Return the [x, y] coordinate for the center point of the cell that contains the specified text.  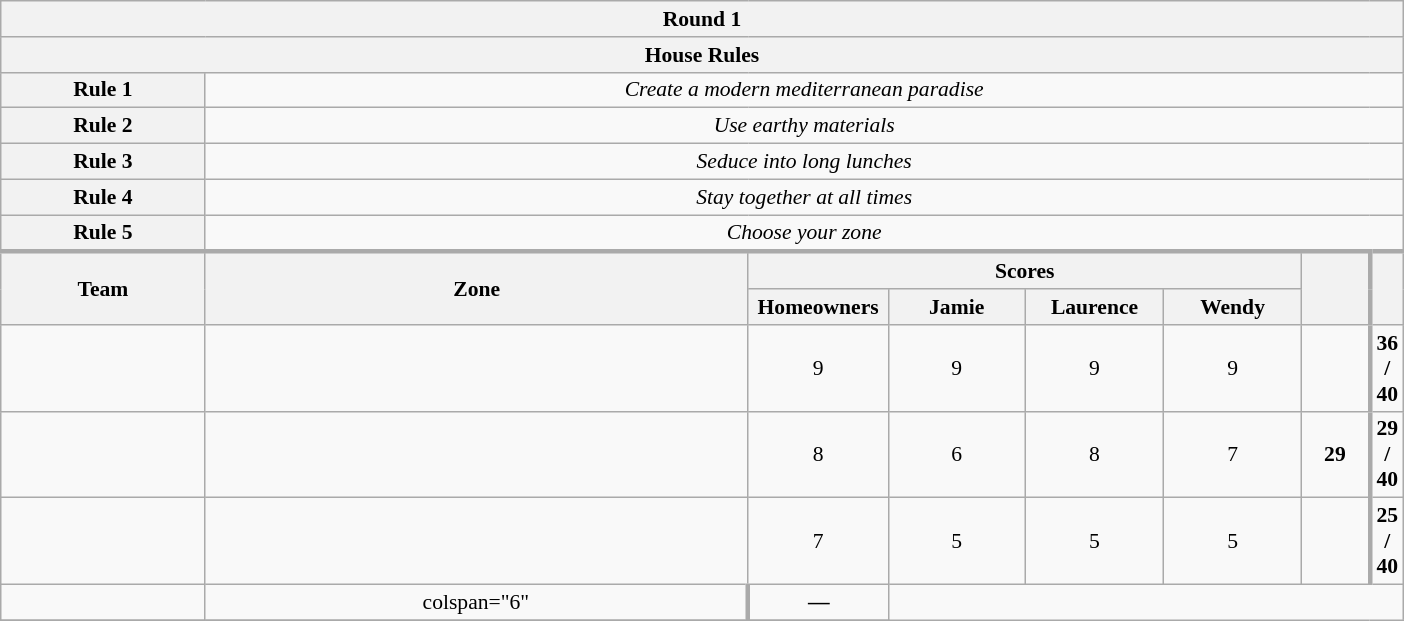
Zone [476, 288]
Round 1 [702, 19]
Laurence [1094, 307]
Choose your zone [804, 234]
Jamie [956, 307]
29 [1336, 454]
36 / 40 [1386, 368]
29 / 40 [1386, 454]
Rule 1 [103, 90]
Rule 4 [103, 197]
Create a modern mediterranean paradise [804, 90]
Seduce into long lunches [804, 162]
Rule 3 [103, 162]
Stay together at all times [804, 197]
House Rules [702, 55]
— [818, 603]
Homeowners [818, 307]
Rule 5 [103, 234]
Rule 2 [103, 126]
Wendy [1233, 307]
25 / 40 [1386, 542]
colspan="6" [476, 603]
Team [103, 288]
6 [956, 454]
Use earthy materials [804, 126]
Scores [1024, 270]
